Locate the cell with the specified text and output its [X, Y] center coordinate. 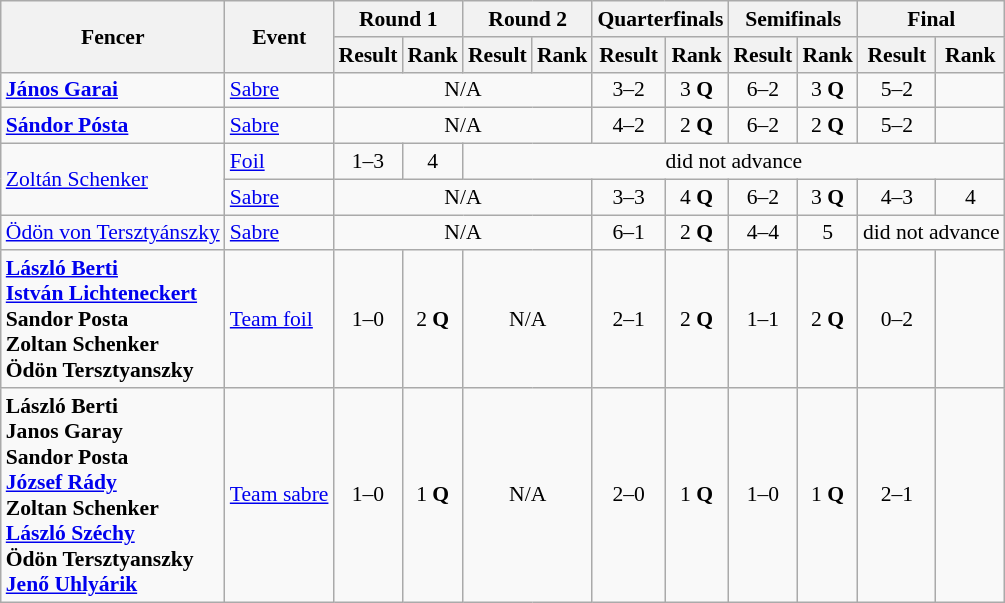
Foil [280, 162]
Event [280, 36]
3–2 [628, 90]
Zoltán Schenker [113, 180]
3–3 [628, 197]
4 Q [697, 197]
Quarterfinals [660, 19]
Semifinals [792, 19]
4–3 [897, 197]
4–4 [762, 233]
László Berti István Lichteneckert Sandor Posta Zoltan Schenker Ödön Tersztyanszky [113, 320]
Round 1 [398, 19]
2–0 [628, 495]
Sándor Pósta [113, 126]
László Berti Janos Garay Sandor Posta József Rády Zoltan Schenker László Széchy Ödön Tersztyanszky Jenő Uhlyárik [113, 495]
6–1 [628, 233]
Final [932, 19]
János Garai [113, 90]
Team foil [280, 320]
Fencer [113, 36]
Ödön von Tersztyánszky [113, 233]
Round 2 [528, 19]
4–2 [628, 126]
1–1 [762, 320]
1–3 [368, 162]
Team sabre [280, 495]
0–2 [897, 320]
5 [828, 233]
